Search for the cell housing the specified text and yield its [X, Y] center coordinate. 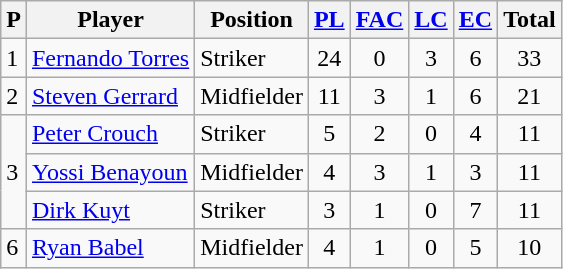
P [14, 20]
Player [110, 20]
Ryan Babel [110, 248]
Steven Gerrard [110, 96]
LC [431, 20]
FAC [380, 20]
21 [530, 96]
10 [530, 248]
Total [530, 20]
Fernando Torres [110, 58]
Peter Crouch [110, 134]
24 [329, 58]
33 [530, 58]
7 [475, 210]
Yossi Benayoun [110, 172]
PL [329, 20]
EC [475, 20]
Position [252, 20]
Dirk Kuyt [110, 210]
